Scan for the cell matching the given text and deliver its (x, y) coordinate at center. 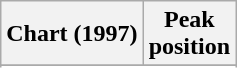
Chart (1997) (72, 34)
Peakposition (189, 34)
